Extract the (X, Y) coordinate from the center of the cell holding the provided text.  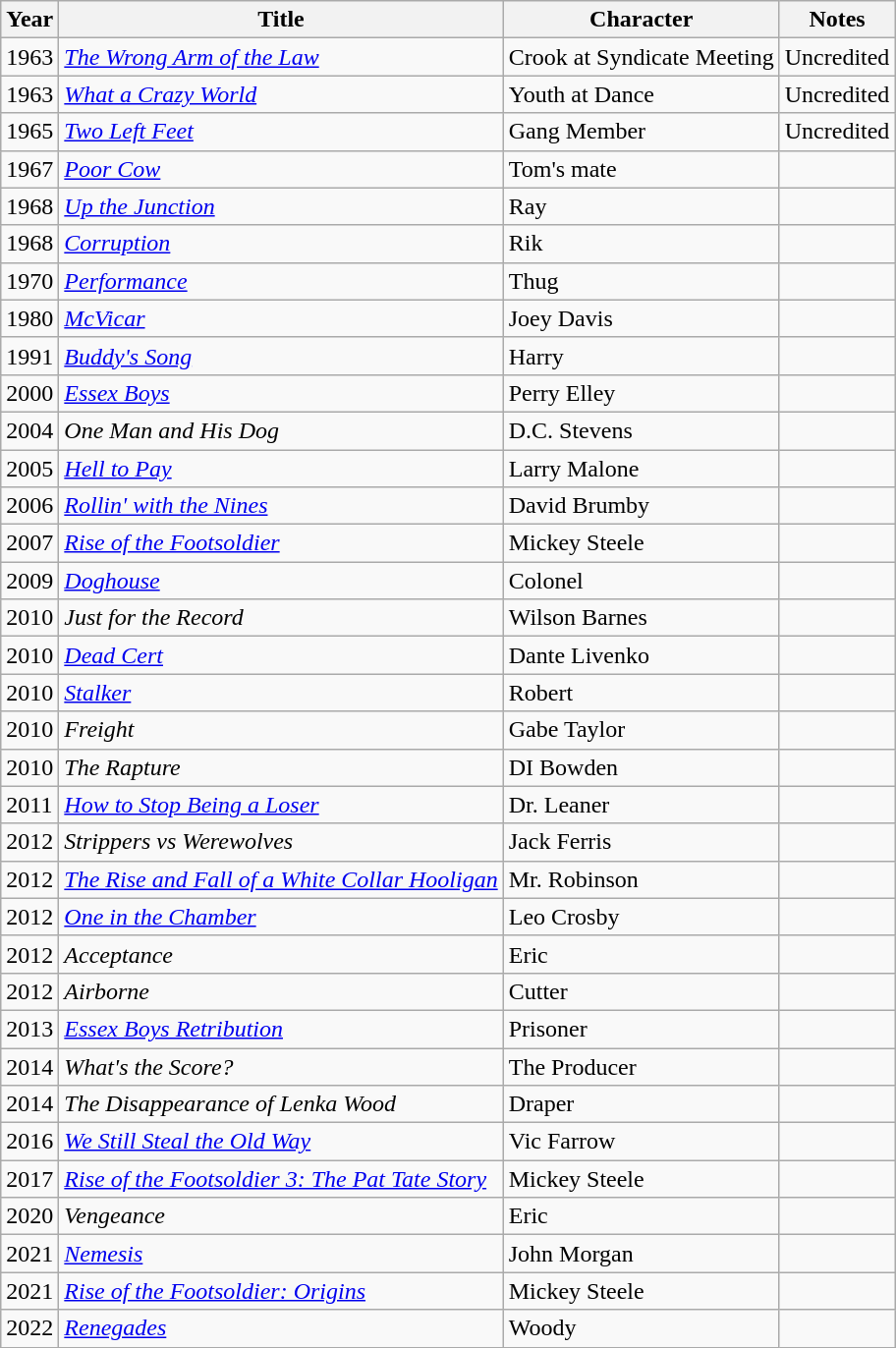
2013 (29, 1029)
Poor Cow (281, 169)
2011 (29, 805)
Prisoner (641, 1029)
2016 (29, 1142)
The Rise and Fall of a White Collar Hooligan (281, 879)
Just for the Record (281, 618)
1965 (29, 132)
Jack Ferris (641, 842)
How to Stop Being a Loser (281, 805)
D.C. Stevens (641, 430)
1991 (29, 356)
Joey Davis (641, 318)
Thug (641, 281)
The Disappearance of Lenka Wood (281, 1104)
Character (641, 20)
We Still Steal the Old Way (281, 1142)
Strippers vs Werewolves (281, 842)
What's the Score? (281, 1066)
Doghouse (281, 581)
Title (281, 20)
Rollin' with the Nines (281, 506)
1980 (29, 318)
2022 (29, 1328)
Larry Malone (641, 469)
2009 (29, 581)
Tom's mate (641, 169)
Perry Elley (641, 393)
McVicar (281, 318)
John Morgan (641, 1254)
Nemesis (281, 1254)
Gang Member (641, 132)
Draper (641, 1104)
Essex Boys Retribution (281, 1029)
1967 (29, 169)
Dead Cert (281, 655)
The Wrong Arm of the Law (281, 57)
DI Bowden (641, 767)
Rise of the Footsoldier 3: The Pat Tate Story (281, 1179)
Hell to Pay (281, 469)
Ray (641, 206)
Up the Junction (281, 206)
Two Left Feet (281, 132)
Woody (641, 1328)
Gabe Taylor (641, 730)
2005 (29, 469)
2017 (29, 1179)
Rise of the Footsoldier: Origins (281, 1291)
Year (29, 20)
Cutter (641, 991)
Dante Livenko (641, 655)
Performance (281, 281)
Youth at Dance (641, 94)
What a Crazy World (281, 94)
Crook at Syndicate Meeting (641, 57)
Vic Farrow (641, 1142)
Notes (837, 20)
Renegades (281, 1328)
Essex Boys (281, 393)
1970 (29, 281)
2004 (29, 430)
Corruption (281, 244)
2006 (29, 506)
Harry (641, 356)
Dr. Leaner (641, 805)
The Producer (641, 1066)
Airborne (281, 991)
One in the Chamber (281, 917)
2007 (29, 543)
Colonel (641, 581)
2000 (29, 393)
Freight (281, 730)
The Rapture (281, 767)
2020 (29, 1216)
Rik (641, 244)
Buddy's Song (281, 356)
Stalker (281, 693)
Mr. Robinson (641, 879)
One Man and His Dog (281, 430)
Leo Crosby (641, 917)
Acceptance (281, 954)
David Brumby (641, 506)
Vengeance (281, 1216)
Rise of the Footsoldier (281, 543)
Robert (641, 693)
Wilson Barnes (641, 618)
